Return [x, y] of the center of cell containing provided text 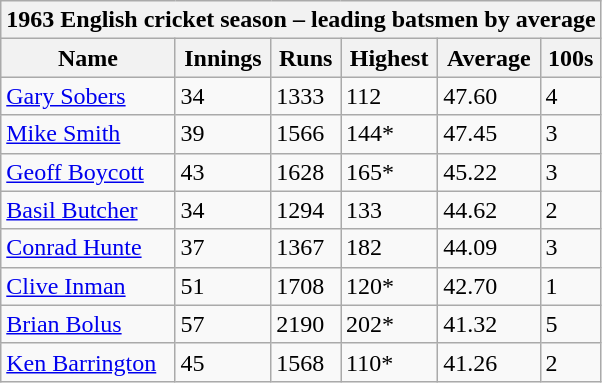
43 [223, 172]
1333 [306, 96]
165* [390, 172]
Brian Bolus [88, 324]
2190 [306, 324]
1568 [306, 362]
Mike Smith [88, 134]
Conrad Hunte [88, 248]
144* [390, 134]
202* [390, 324]
1566 [306, 134]
100s [570, 58]
41.26 [489, 362]
44.62 [489, 210]
45 [223, 362]
Average [489, 58]
Clive Inman [88, 286]
39 [223, 134]
4 [570, 96]
47.45 [489, 134]
120* [390, 286]
1 [570, 286]
Runs [306, 58]
44.09 [489, 248]
37 [223, 248]
112 [390, 96]
45.22 [489, 172]
1628 [306, 172]
42.70 [489, 286]
Innings [223, 58]
57 [223, 324]
Gary Sobers [88, 96]
182 [390, 248]
Highest [390, 58]
Ken Barrington [88, 362]
5 [570, 324]
Name [88, 58]
1367 [306, 248]
1963 English cricket season – leading batsmen by average [301, 20]
1294 [306, 210]
Geoff Boycott [88, 172]
Basil Butcher [88, 210]
47.60 [489, 96]
133 [390, 210]
41.32 [489, 324]
51 [223, 286]
110* [390, 362]
1708 [306, 286]
